Determine the [X, Y] coordinate at the center of the cell enclosing the given text.  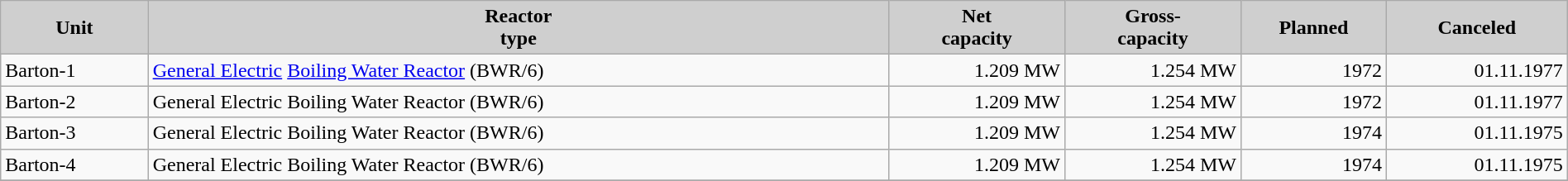
Barton-1 [74, 70]
Planned [1313, 28]
Barton-3 [74, 133]
Gross-capacity [1153, 28]
Barton-4 [74, 164]
Canceled [1477, 28]
Reactortype [519, 28]
Unit [74, 28]
Netcapacity [978, 28]
Barton-2 [74, 102]
